From the cell containing the given text, extract its center point as [x, y] coordinate. 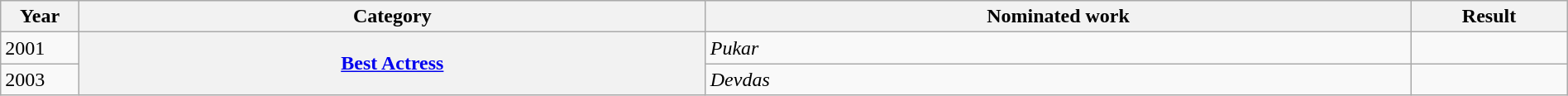
Devdas [1059, 79]
Result [1489, 17]
Nominated work [1059, 17]
2001 [40, 48]
Best Actress [392, 64]
2003 [40, 79]
Pukar [1059, 48]
Year [40, 17]
Category [392, 17]
